Identify which cell holds the provided text, then report its (X, Y) central coordinate. 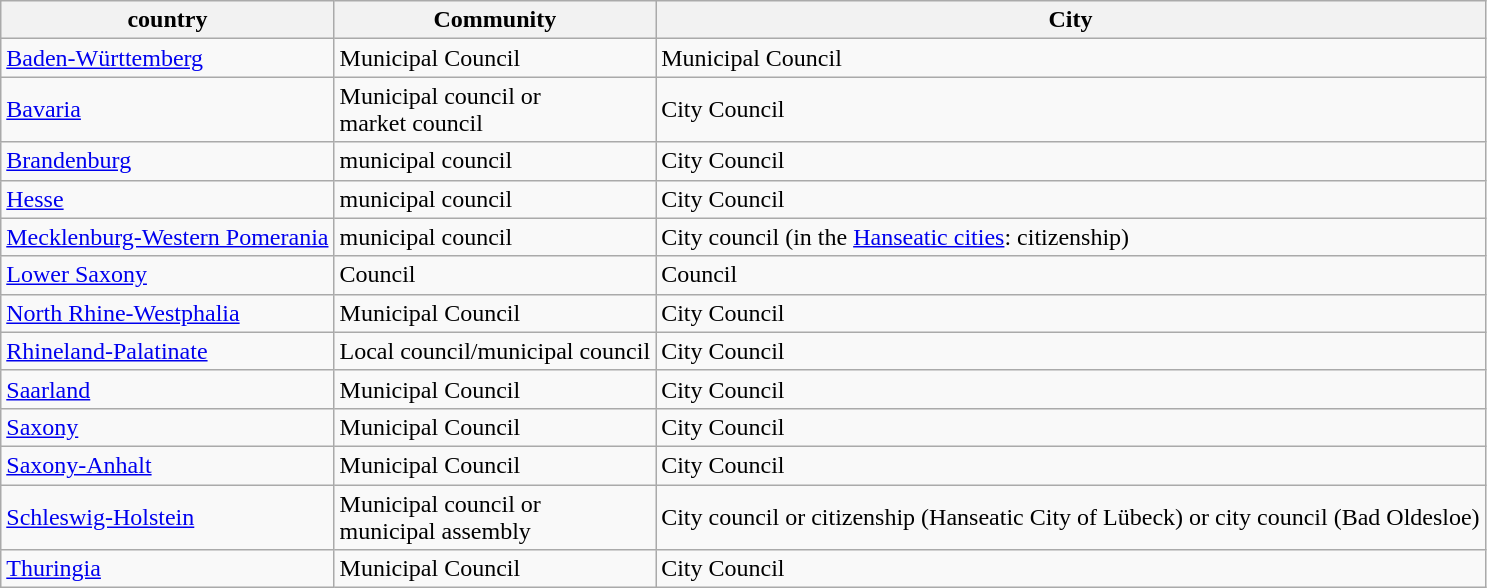
Saxony (168, 427)
Bavaria (168, 110)
Thuringia (168, 569)
Saarland (168, 389)
Hesse (168, 199)
Municipal council ormunicipal assembly (495, 516)
Municipal council ormarket council (495, 110)
Rhineland-Palatinate (168, 351)
Schleswig-Holstein (168, 516)
Local council/municipal council (495, 351)
City (1071, 20)
country (168, 20)
Community (495, 20)
City council or citizenship (Hanseatic City of Lübeck) or city council (Bad Oldesloe) (1071, 516)
North Rhine-Westphalia (168, 313)
City council (in the Hanseatic cities: citizenship) (1071, 237)
Mecklenburg-Western Pomerania (168, 237)
Brandenburg (168, 161)
Saxony-Anhalt (168, 465)
Lower Saxony (168, 275)
Baden-Württemberg (168, 58)
